Detect which cell encompasses the target text, then output its (x, y) center coordinate. 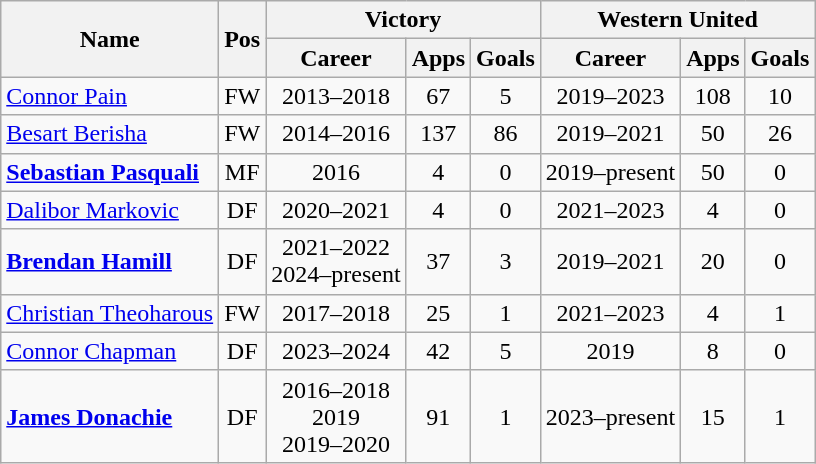
37 (438, 262)
Name (110, 39)
Christian Theoharous (110, 313)
2016 (336, 172)
25 (438, 313)
2013–2018 (336, 96)
Connor Pain (110, 96)
8 (713, 351)
Sebastian Pasquali (110, 172)
86 (506, 134)
James Donachie (110, 416)
2019–present (610, 172)
2023–2024 (336, 351)
91 (438, 416)
Brendan Hamill (110, 262)
2019–2023 (610, 96)
2020–2021 (336, 210)
15 (713, 416)
MF (242, 172)
2021–20222024–present (336, 262)
2017–2018 (336, 313)
67 (438, 96)
10 (780, 96)
20 (713, 262)
108 (713, 96)
Western United (678, 20)
2023–present (610, 416)
Victory (404, 20)
26 (780, 134)
2014–2016 (336, 134)
Besart Berisha (110, 134)
2016–201820192019–2020 (336, 416)
Dalibor Markovic (110, 210)
Pos (242, 39)
42 (438, 351)
Connor Chapman (110, 351)
3 (506, 262)
2019 (610, 351)
137 (438, 134)
